Search for the cell housing the specified text and yield its [X, Y] center coordinate. 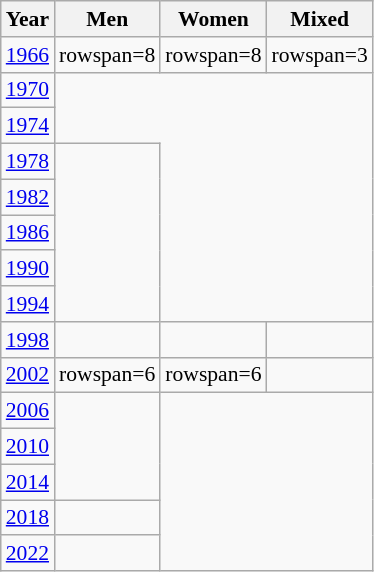
Women [213, 19]
2014 [28, 482]
2018 [28, 518]
Men [107, 19]
rowspan=3 [320, 55]
1994 [28, 304]
1974 [28, 126]
1966 [28, 55]
2022 [28, 554]
Mixed [320, 19]
1970 [28, 90]
2010 [28, 447]
1986 [28, 233]
1998 [28, 340]
2002 [28, 375]
1982 [28, 197]
2006 [28, 411]
1978 [28, 162]
1990 [28, 269]
Year [28, 19]
